From the cell containing the given text, extract its center point as [X, Y] coordinate. 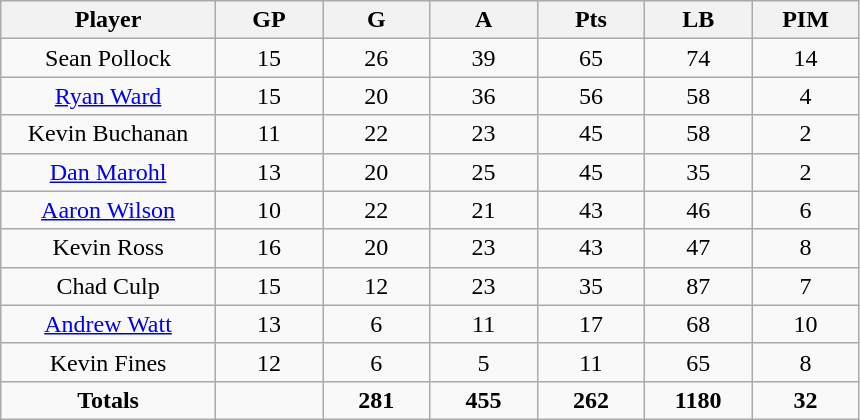
Player [108, 20]
47 [698, 248]
Kevin Fines [108, 362]
87 [698, 286]
4 [806, 96]
68 [698, 324]
LB [698, 20]
46 [698, 210]
Kevin Ross [108, 248]
56 [590, 96]
39 [484, 58]
281 [376, 400]
262 [590, 400]
Sean Pollock [108, 58]
17 [590, 324]
Kevin Buchanan [108, 134]
GP [268, 20]
74 [698, 58]
7 [806, 286]
25 [484, 172]
Dan Marohl [108, 172]
Ryan Ward [108, 96]
21 [484, 210]
1180 [698, 400]
Andrew Watt [108, 324]
14 [806, 58]
16 [268, 248]
Chad Culp [108, 286]
36 [484, 96]
Aaron Wilson [108, 210]
Totals [108, 400]
G [376, 20]
5 [484, 362]
Pts [590, 20]
26 [376, 58]
PIM [806, 20]
32 [806, 400]
A [484, 20]
455 [484, 400]
